Pinpoint the cell where the given text exists, returning its [X, Y] midpoint coordinate. 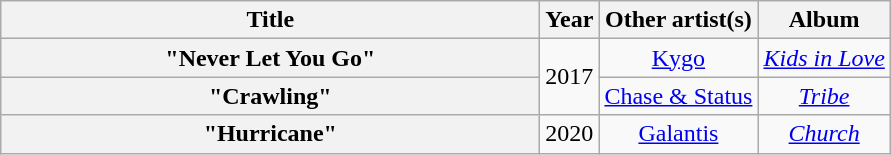
Galantis [678, 134]
2020 [570, 134]
Church [824, 134]
Other artist(s) [678, 20]
Tribe [824, 96]
Year [570, 20]
"Crawling" [270, 96]
"Never Let You Go" [270, 58]
Album [824, 20]
"Hurricane" [270, 134]
Title [270, 20]
2017 [570, 77]
Chase & Status [678, 96]
Kygo [678, 58]
Kids in Love [824, 58]
